From the cell containing the given text, extract its center point as [X, Y] coordinate. 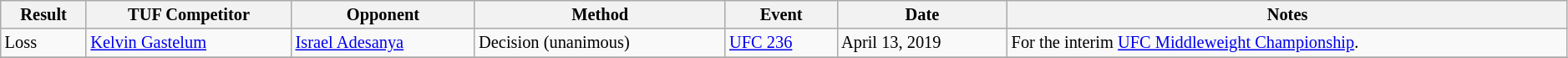
Method [600, 14]
April 13, 2019 [922, 43]
Decision (unanimous) [600, 43]
TUF Competitor [189, 14]
Kelvin Gastelum [189, 43]
Israel Adesanya [383, 43]
UFC 236 [781, 43]
Event [781, 14]
For the interim UFC Middleweight Championship. [1288, 43]
Loss [43, 43]
Notes [1288, 14]
Result [43, 14]
Date [922, 14]
Opponent [383, 14]
